From the cell containing the given text, extract its center point as (x, y) coordinate. 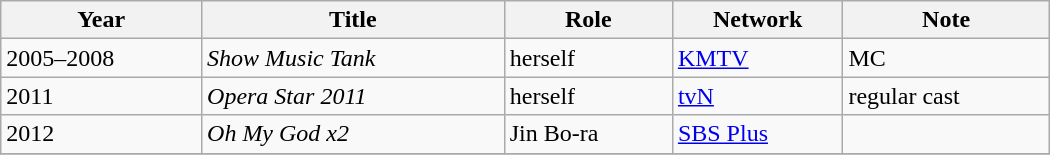
Show Music Tank (354, 58)
Title (354, 20)
regular cast (946, 96)
SBS Plus (758, 134)
2011 (102, 96)
Year (102, 20)
KMTV (758, 58)
Oh My God x2 (354, 134)
2012 (102, 134)
Jin Bo-ra (588, 134)
MC (946, 58)
2005–2008 (102, 58)
tvN (758, 96)
Note (946, 20)
Network (758, 20)
Role (588, 20)
Opera Star 2011 (354, 96)
